Return [x, y] of the center of cell containing provided text 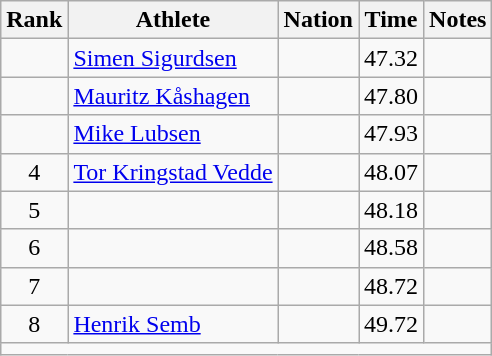
48.72 [390, 286]
5 [34, 210]
Notes [458, 20]
4 [34, 172]
Athlete [173, 20]
47.80 [390, 96]
48.07 [390, 172]
47.32 [390, 58]
Time [390, 20]
Mike Lubsen [173, 134]
6 [34, 248]
Rank [34, 20]
Henrik Semb [173, 324]
Simen Sigurdsen [173, 58]
7 [34, 286]
8 [34, 324]
Nation [318, 20]
47.93 [390, 134]
49.72 [390, 324]
48.18 [390, 210]
Tor Kringstad Vedde [173, 172]
Mauritz Kåshagen [173, 96]
48.58 [390, 248]
